Detect which cell encompasses the target text, then output its [x, y] center coordinate. 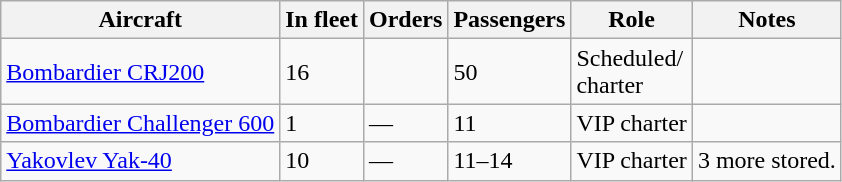
10 [322, 161]
11 [510, 123]
16 [322, 72]
Bombardier CRJ200 [140, 72]
Passengers [510, 20]
In fleet [322, 20]
Yakovlev Yak-40 [140, 161]
Notes [766, 20]
Scheduled/charter [632, 72]
50 [510, 72]
Aircraft [140, 20]
3 more stored. [766, 161]
1 [322, 123]
Bombardier Challenger 600 [140, 123]
Orders [405, 20]
11–14 [510, 161]
Role [632, 20]
